Capture the cell that displays the provided text and extract its [x, y] central coordinate. 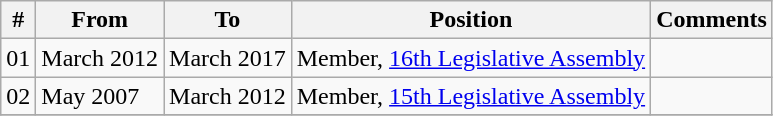
March 2017 [228, 58]
May 2007 [100, 96]
Member, 16th Legislative Assembly [470, 58]
From [100, 20]
Position [470, 20]
01 [18, 58]
02 [18, 96]
Member, 15th Legislative Assembly [470, 96]
# [18, 20]
Comments [712, 20]
To [228, 20]
